Detect which cell encompasses the target text, then output its (X, Y) center coordinate. 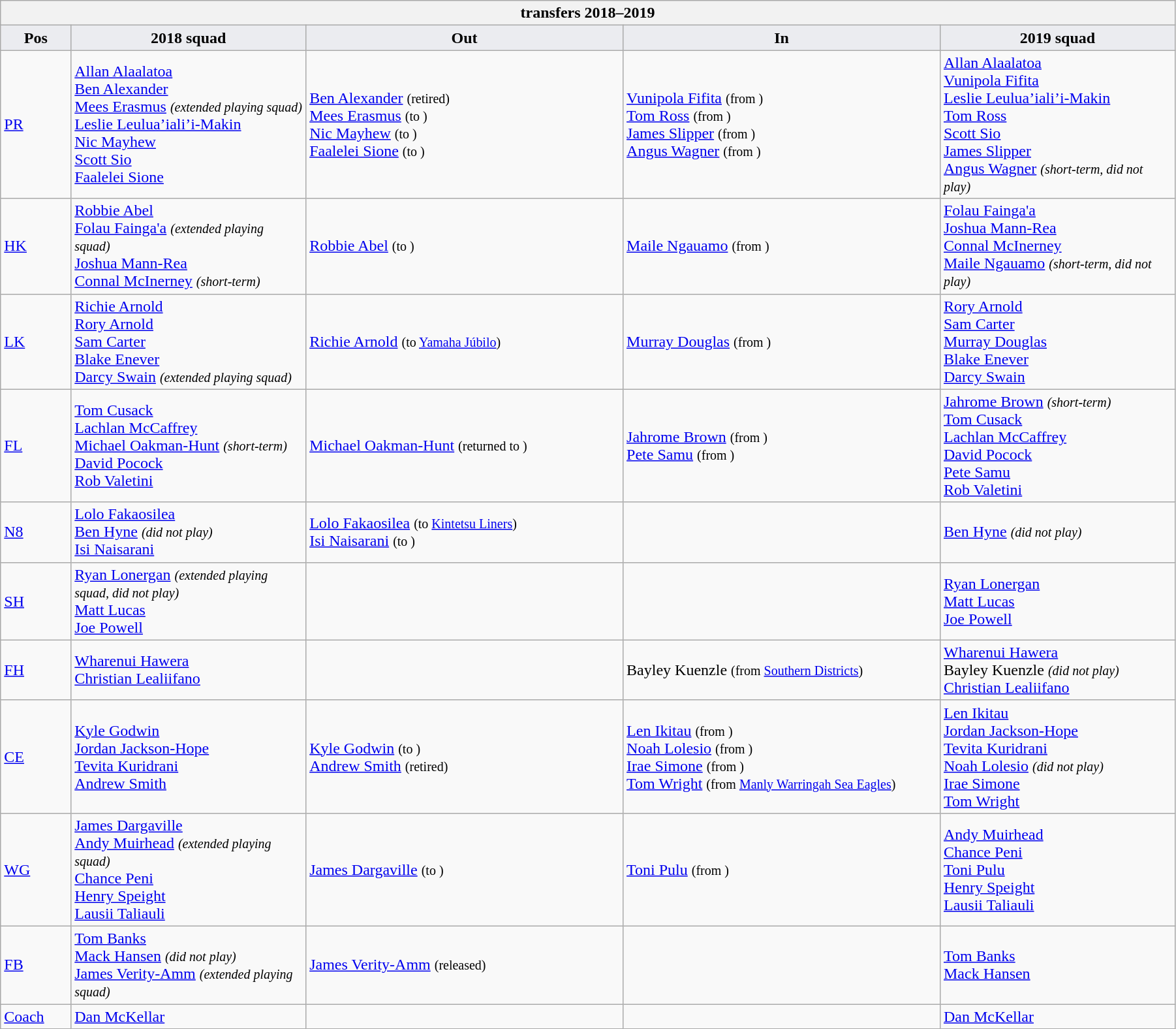
Kyle Godwin (to ) Andrew Smith (retired) (465, 756)
Out (465, 38)
Richie Arnold (to Yamaha Júbilo) (465, 341)
Tom Banks Mack Hansen (did not play) James Verity-Amm (extended playing squad) (189, 965)
FH (36, 670)
Rory Arnold Sam Carter Murray Douglas Blake Enever Darcy Swain (1057, 341)
2018 squad (189, 38)
James Dargaville (to ) (465, 870)
Folau Fainga'a Joshua Mann-Rea Connal McInerney Maile Ngauamo (short-term, did not play) (1057, 246)
Bayley Kuenzle (from Southern Districts) (782, 670)
WG (36, 870)
FB (36, 965)
Murray Douglas (from ) (782, 341)
Robbie Abel (to ) (465, 246)
Allan Alaalatoa Vunipola Fifita Leslie Leulua’iali’i-Makin Tom Ross Scott Sio James Slipper Angus Wagner (short-term, did not play) (1057, 124)
2019 squad (1057, 38)
Kyle Godwin Jordan Jackson-Hope Tevita Kuridrani Andrew Smith (189, 756)
Toni Pulu (from ) (782, 870)
Tom Banks Mack Hansen (1057, 965)
Ben Alexander (retired) Mees Erasmus (to ) Nic Mayhew (to ) Faalelei Sione (to ) (465, 124)
N8 (36, 532)
Robbie Abel Folau Fainga'a (extended playing squad) Joshua Mann-Rea Connal McInerney (short-term) (189, 246)
Wharenui Hawera Christian Lealiifano (189, 670)
Maile Ngauamo (from ) (782, 246)
In (782, 38)
James Verity-Amm (released) (465, 965)
transfers 2018–2019 (588, 13)
Allan Alaalatoa Ben Alexander Mees Erasmus (extended playing squad) Leslie Leulua’iali’i-Makin Nic Mayhew Scott Sio Faalelei Sione (189, 124)
Andy Muirhead Chance Peni Toni Pulu Henry Speight Lausii Taliauli (1057, 870)
SH (36, 601)
FL (36, 445)
Ben Hyne (did not play) (1057, 532)
Jahrome Brown (from ) Pete Samu (from ) (782, 445)
Len Ikitau (from ) Noah Lolesio (from ) Irae Simone (from ) Tom Wright (from Manly Warringah Sea Eagles) (782, 756)
Len Ikitau Jordan Jackson-Hope Tevita Kuridrani Noah Lolesio (did not play) Irae Simone Tom Wright (1057, 756)
Lolo Fakaosilea Ben Hyne (did not play) Isi Naisarani (189, 532)
Coach (36, 1017)
Vunipola Fifita (from ) Tom Ross (from ) James Slipper (from ) Angus Wagner (from ) (782, 124)
Ryan Lonergan (extended playing squad, did not play) Matt Lucas Joe Powell (189, 601)
Tom Cusack Lachlan McCaffrey Michael Oakman-Hunt (short-term) David Pocock Rob Valetini (189, 445)
CE (36, 756)
HK (36, 246)
Lolo Fakaosilea (to Kintetsu Liners) Isi Naisarani (to ) (465, 532)
Ryan Lonergan Matt Lucas Joe Powell (1057, 601)
LK (36, 341)
James Dargaville Andy Muirhead (extended playing squad) Chance Peni Henry Speight Lausii Taliauli (189, 870)
PR (36, 124)
Michael Oakman-Hunt (returned to ) (465, 445)
Wharenui Hawera Bayley Kuenzle (did not play) Christian Lealiifano (1057, 670)
Richie Arnold Rory Arnold Sam Carter Blake Enever Darcy Swain (extended playing squad) (189, 341)
Jahrome Brown (short-term) Tom Cusack Lachlan McCaffrey David Pocock Pete Samu Rob Valetini (1057, 445)
Pos (36, 38)
